For the text-containing cell, return its midpoint in (X, Y) coordinate format. 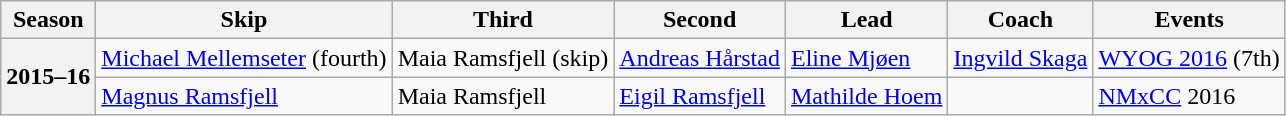
Magnus Ramsfjell (244, 96)
Michael Mellemseter (fourth) (244, 58)
Andreas Hårstad (700, 58)
Lead (866, 20)
Third (503, 20)
Ingvild Skaga (1020, 58)
Maia Ramsfjell (503, 96)
Second (700, 20)
Season (48, 20)
Events (1189, 20)
Coach (1020, 20)
Eigil Ramsfjell (700, 96)
Eline Mjøen (866, 58)
Mathilde Hoem (866, 96)
NMxCC 2016 (1189, 96)
Maia Ramsfjell (skip) (503, 58)
WYOG 2016 (7th) (1189, 58)
2015–16 (48, 77)
Skip (244, 20)
